Locate the cell with the specified text and output its [X, Y] center coordinate. 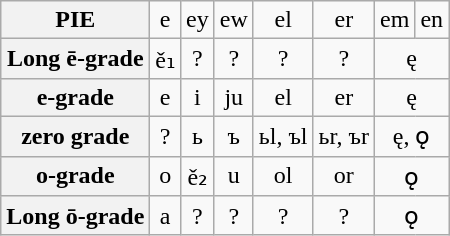
ew [234, 20]
or [344, 176]
ě₁ [166, 59]
PIE [76, 20]
ę, ǫ [412, 136]
Long ō-grade [76, 216]
zero grade [76, 136]
o [166, 176]
ъ [234, 136]
ě₂ [198, 176]
a [166, 216]
ь [198, 136]
ol [283, 176]
e-grade [76, 97]
en [432, 20]
ьl, ъl [283, 136]
em [395, 20]
i [198, 97]
ey [198, 20]
ьr, ъr [344, 136]
ju [234, 97]
u [234, 176]
Long ē-grade [76, 59]
o-grade [76, 176]
